Scan for the cell matching the given text and deliver its (X, Y) coordinate at center. 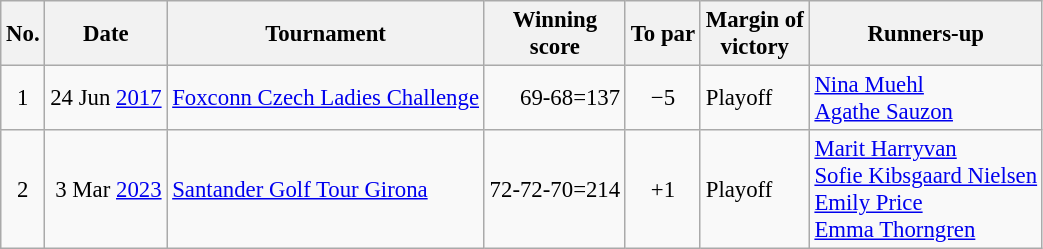
+1 (662, 190)
Santander Golf Tour Girona (326, 190)
Margin ofvictory (754, 34)
1 (23, 98)
Nina Muehl Agathe Sauzon (926, 98)
−5 (662, 98)
2 (23, 190)
24 Jun 2017 (106, 98)
69-68=137 (554, 98)
Tournament (326, 34)
No. (23, 34)
Runners-up (926, 34)
Foxconn Czech Ladies Challenge (326, 98)
3 Mar 2023 (106, 190)
Date (106, 34)
Winningscore (554, 34)
To par (662, 34)
72-72-70=214 (554, 190)
Marit Harryvan Sofie Kibsgaard Nielsen Emily Price Emma Thorngren (926, 190)
